Identify which cell holds the provided text, then report its (X, Y) central coordinate. 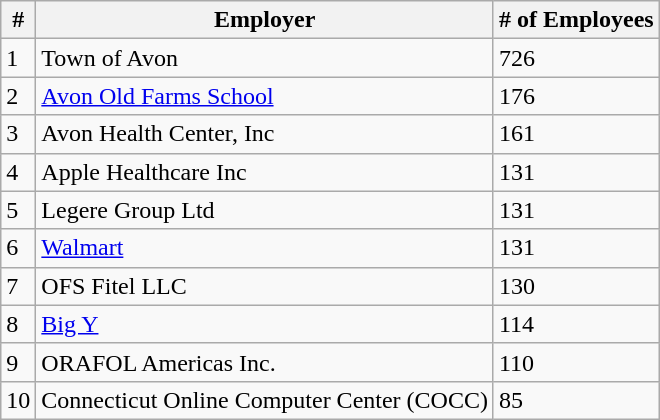
ORAFOL Americas Inc. (265, 362)
Walmart (265, 248)
726 (576, 58)
4 (18, 172)
Big Y (265, 324)
2 (18, 96)
176 (576, 96)
1 (18, 58)
3 (18, 134)
Employer (265, 20)
8 (18, 324)
10 (18, 400)
5 (18, 210)
Avon Old Farms School (265, 96)
Legere Group Ltd (265, 210)
OFS Fitel LLC (265, 286)
9 (18, 362)
161 (576, 134)
130 (576, 286)
6 (18, 248)
# of Employees (576, 20)
Avon Health Center, Inc (265, 134)
Connecticut Online Computer Center (COCC) (265, 400)
114 (576, 324)
110 (576, 362)
Apple Healthcare Inc (265, 172)
# (18, 20)
Town of Avon (265, 58)
7 (18, 286)
85 (576, 400)
